Capture the cell that displays the provided text and extract its (X, Y) central coordinate. 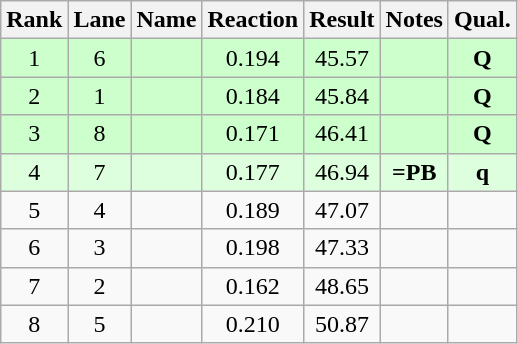
0.189 (253, 210)
0.162 (253, 286)
0.194 (253, 58)
Name (166, 20)
=PB (414, 172)
Notes (414, 20)
50.87 (342, 324)
0.184 (253, 96)
Rank (34, 20)
Lane (100, 20)
46.41 (342, 134)
45.84 (342, 96)
0.198 (253, 248)
q (482, 172)
0.210 (253, 324)
47.33 (342, 248)
Reaction (253, 20)
45.57 (342, 58)
48.65 (342, 286)
47.07 (342, 210)
46.94 (342, 172)
0.171 (253, 134)
Result (342, 20)
Qual. (482, 20)
0.177 (253, 172)
